Search for the cell housing the specified text and yield its [X, Y] center coordinate. 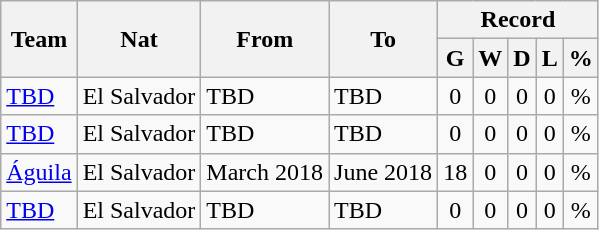
March 2018 [265, 172]
From [265, 39]
Team [39, 39]
June 2018 [384, 172]
Record [518, 20]
Águila [39, 172]
Nat [139, 39]
L [550, 58]
To [384, 39]
D [522, 58]
W [490, 58]
18 [456, 172]
G [456, 58]
